For the text-containing cell, return its midpoint in (X, Y) coordinate format. 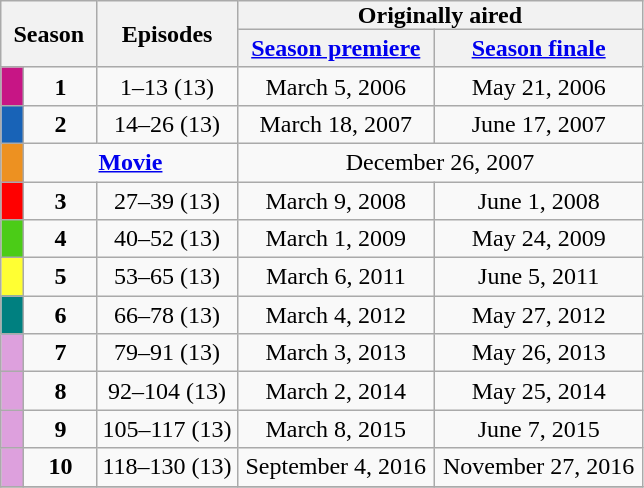
Movie (130, 162)
Originally aired (440, 15)
1–13 (13) (167, 86)
May 26, 2013 (538, 353)
118–130 (13) (167, 467)
Season premiere (336, 48)
March 8, 2015 (336, 429)
June 5, 2011 (538, 277)
2 (60, 124)
March 3, 2013 (336, 353)
March 18, 2007 (336, 124)
March 9, 2008 (336, 201)
14–26 (13) (167, 124)
June 17, 2007 (538, 124)
8 (60, 391)
92–104 (13) (167, 391)
6 (60, 315)
66–78 (13) (167, 315)
27–39 (13) (167, 201)
June 1, 2008 (538, 201)
Episodes (167, 34)
79–91 (13) (167, 353)
May 27, 2012 (538, 315)
June 7, 2015 (538, 429)
4 (60, 239)
March 4, 2012 (336, 315)
5 (60, 277)
December 26, 2007 (440, 162)
May 24, 2009 (538, 239)
March 1, 2009 (336, 239)
105–117 (13) (167, 429)
10 (60, 467)
9 (60, 429)
1 (60, 86)
September 4, 2016 (336, 467)
November 27, 2016 (538, 467)
Season finale (538, 48)
7 (60, 353)
March 5, 2006 (336, 86)
May 21, 2006 (538, 86)
March 6, 2011 (336, 277)
40–52 (13) (167, 239)
53–65 (13) (167, 277)
March 2, 2014 (336, 391)
May 25, 2014 (538, 391)
Season (49, 34)
3 (60, 201)
